Search for the cell housing the specified text and yield its [X, Y] center coordinate. 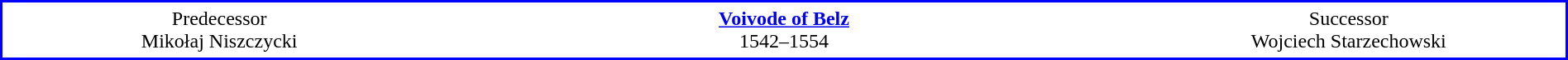
Voivode of Belz1542–1554 [784, 30]
PredecessorMikołaj Niszczycki [219, 30]
SuccessorWojciech Starzechowski [1350, 30]
